Capture the cell that displays the provided text and extract its [x, y] central coordinate. 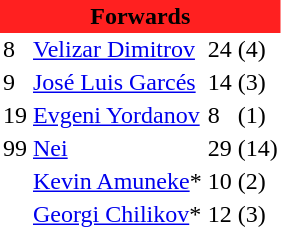
(1) [258, 116]
99 [15, 148]
Velizar Dimitrov [118, 50]
24 [220, 50]
19 [15, 116]
(4) [258, 50]
(3) [258, 82]
9 [15, 82]
(14) [258, 148]
Nei [118, 148]
10 [220, 182]
Evgeni Yordanov [118, 116]
José Luis Garcés [118, 82]
Kevin Amuneke* [118, 182]
14 [220, 82]
29 [220, 148]
(2) [258, 182]
Forwards [140, 16]
